Search for the cell housing the specified text and yield its (x, y) center coordinate. 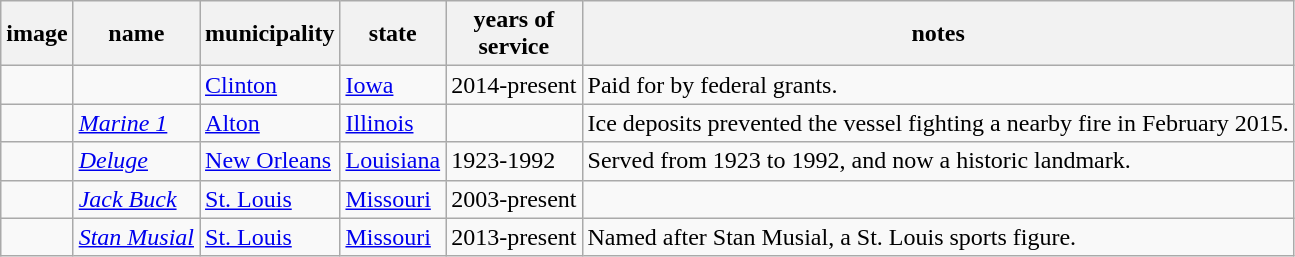
Paid for by federal grants. (938, 85)
Alton (270, 123)
New Orleans (270, 161)
image (37, 34)
Deluge (136, 161)
Stan Musial (136, 237)
name (136, 34)
2014-present (514, 85)
state (393, 34)
Served from 1923 to 1992, and now a historic landmark. (938, 161)
Illinois (393, 123)
years ofservice (514, 34)
2013-present (514, 237)
1923-1992 (514, 161)
Jack Buck (136, 199)
municipality (270, 34)
Clinton (270, 85)
2003-present (514, 199)
Iowa (393, 85)
Named after Stan Musial, a St. Louis sports figure. (938, 237)
Ice deposits prevented the vessel fighting a nearby fire in February 2015. (938, 123)
Marine 1 (136, 123)
notes (938, 34)
Louisiana (393, 161)
